Find where the given text appears and provide that cell's center as (X, Y) coordinate. 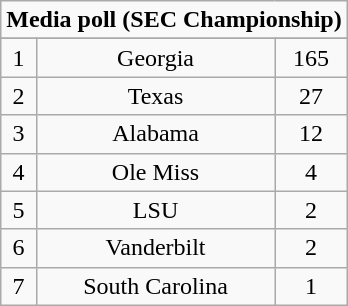
3 (18, 134)
165 (311, 58)
6 (18, 248)
Vanderbilt (156, 248)
Ole Miss (156, 172)
Georgia (156, 58)
5 (18, 210)
Texas (156, 96)
South Carolina (156, 286)
LSU (156, 210)
27 (311, 96)
Alabama (156, 134)
12 (311, 134)
Media poll (SEC Championship) (174, 20)
7 (18, 286)
